From the cell containing the given text, extract its center point as (X, Y) coordinate. 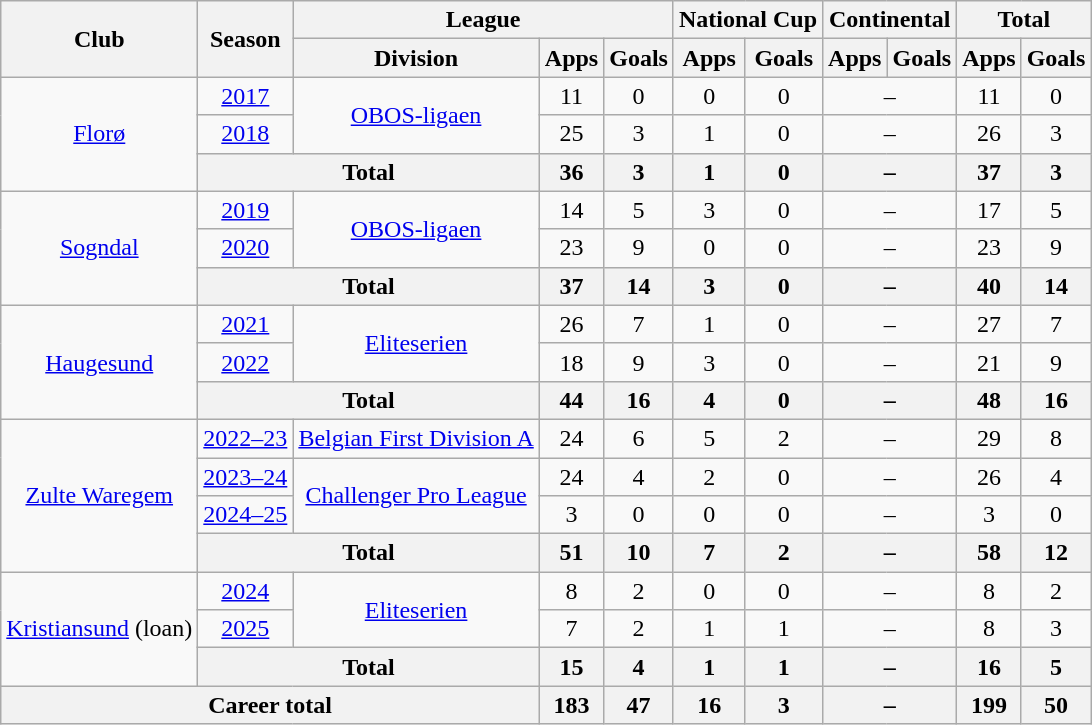
Challenger Pro League (416, 496)
Division (416, 58)
29 (989, 438)
National Cup (748, 20)
2022 (246, 362)
51 (571, 553)
Kristiansund (loan) (100, 629)
199 (989, 705)
44 (571, 400)
6 (639, 438)
25 (571, 134)
Club (100, 39)
Belgian First Division A (416, 438)
2017 (246, 96)
2021 (246, 324)
2022–23 (246, 438)
Career total (270, 705)
183 (571, 705)
2024 (246, 591)
18 (571, 362)
League (484, 20)
15 (571, 667)
36 (571, 172)
21 (989, 362)
27 (989, 324)
17 (989, 210)
48 (989, 400)
2025 (246, 629)
2019 (246, 210)
Continental (890, 20)
50 (1056, 705)
Haugesund (100, 362)
10 (639, 553)
Zulte Waregem (100, 495)
58 (989, 553)
Florø (100, 134)
Season (246, 39)
47 (639, 705)
2018 (246, 134)
2024–25 (246, 515)
Sogndal (100, 248)
2023–24 (246, 477)
40 (989, 286)
2020 (246, 248)
12 (1056, 553)
